Return the [X, Y] coordinate for the center point of the cell that contains the specified text.  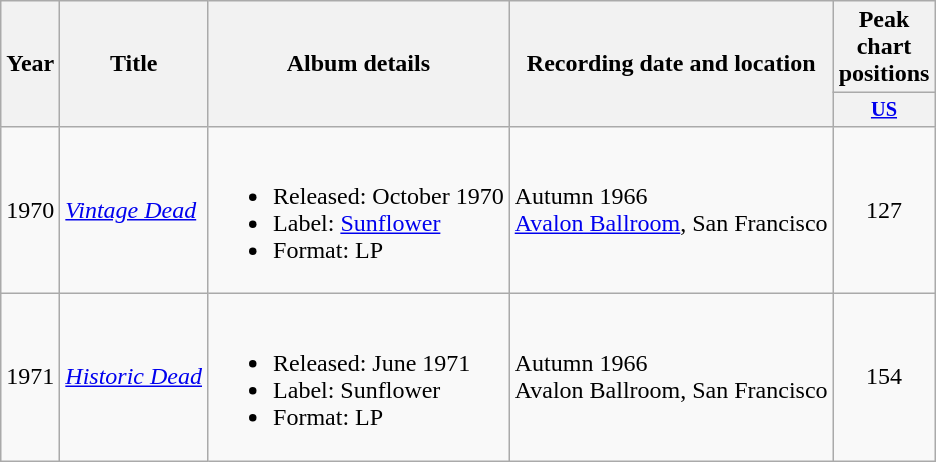
Historic Dead [134, 378]
Peak chart positions [884, 47]
127 [884, 210]
1970 [30, 210]
1971 [30, 378]
154 [884, 378]
Album details [359, 64]
Title [134, 64]
Year [30, 64]
Vintage Dead [134, 210]
Released: October 1970Label: SunflowerFormat: LP [359, 210]
US [884, 110]
Released: June 1971Label: SunflowerFormat: LP [359, 378]
Recording date and location [671, 64]
